Capture the cell that displays the provided text and extract its [X, Y] central coordinate. 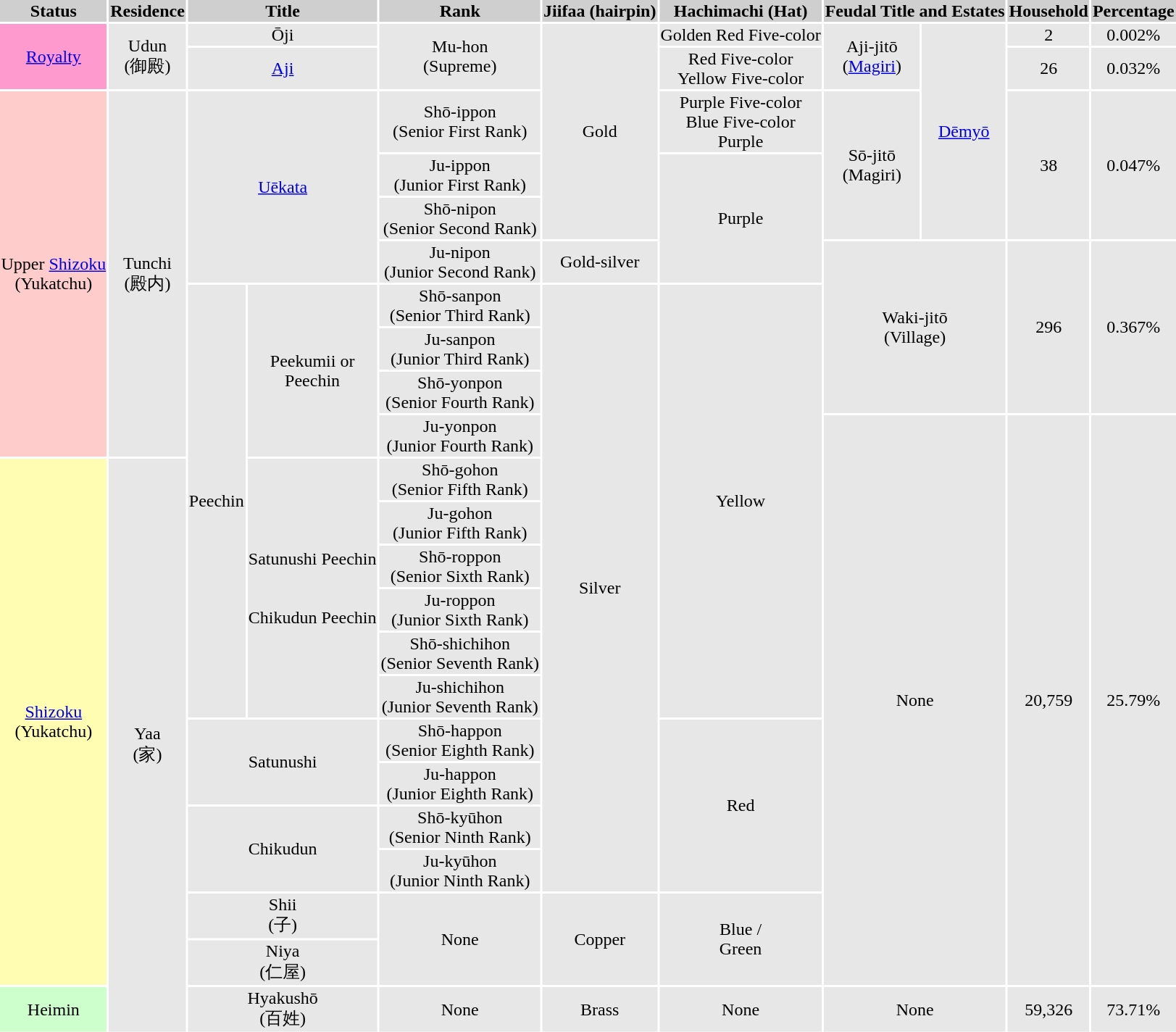
Dēmyō [964, 132]
Purple Five-colorBlue Five-colorPurple [741, 122]
Shii(子) [283, 916]
Satunushi [283, 762]
26 [1048, 68]
Brass [600, 1010]
Shō-shichihon(Senior Seventh Rank) [460, 654]
Chikudun [283, 849]
Title [283, 11]
Feudal Title and Estates [914, 11]
Ju-happon(Junior Eighth Rank) [460, 784]
73.71% [1133, 1010]
Gold [600, 132]
Upper Shizoku(Yukatchu) [54, 274]
Heimin [54, 1010]
0.047% [1133, 165]
Copper [600, 939]
Shō-gohon(Senior Fifth Rank) [460, 480]
Household [1048, 11]
Shō-roppon(Senior Sixth Rank) [460, 567]
Yaa(家) [148, 745]
Peekumii orPeechin [312, 371]
Hachimachi (Hat) [741, 11]
20,759 [1048, 700]
Red [741, 806]
Golden Red Five-color [741, 35]
25.79% [1133, 700]
Jiifaa (hairpin) [600, 11]
296 [1048, 328]
Shō-yonpon(Senior Fourth Rank) [460, 393]
0.032% [1133, 68]
Shō-kyūhon(Senior Ninth Rank) [460, 828]
Satunushi PeechinChikudun Peechin [312, 588]
Blue /Green [741, 939]
Uēkata [283, 187]
Ju-gohon(Junior Fifth Rank) [460, 523]
59,326 [1048, 1010]
Tunchi(殿内) [148, 274]
Purple [741, 219]
2 [1048, 35]
0.367% [1133, 328]
Shō-ippon(Senior First Rank) [460, 122]
Ju-kyūhon(Junior Ninth Rank) [460, 871]
Royalty [54, 57]
Gold-silver [600, 262]
Rank [460, 11]
Ju-roppon(Junior Sixth Rank) [460, 610]
Residence [148, 11]
Ju-shichihon(Junior Seventh Rank) [460, 697]
Waki-jitō(Village) [914, 328]
38 [1048, 165]
Shizoku(Yukatchu) [54, 722]
Hyakushō(百姓) [283, 1010]
Udun(御殿) [148, 57]
Ju-sanpon(Junior Third Rank) [460, 349]
Percentage [1133, 11]
Silver [600, 588]
Sō-jitō(Magiri) [872, 165]
Shō-nipon(Senior Second Rank) [460, 219]
Shō-happon(Senior Eighth Rank) [460, 741]
Ju-ippon(Junior First Rank) [460, 175]
Shō-sanpon(Senior Third Rank) [460, 306]
Peechin [216, 502]
Ōji [283, 35]
Aji-jitō(Magiri) [872, 57]
Niya(仁屋) [283, 963]
Red Five-colorYellow Five-color [741, 68]
Yellow [741, 502]
Aji [283, 68]
Ju-yonpon(Junior Fourth Rank) [460, 436]
Mu-hon(Supreme) [460, 57]
0.002% [1133, 35]
Ju-nipon(Junior Second Rank) [460, 262]
Status [54, 11]
